Search for the cell housing the specified text and yield its (X, Y) center coordinate. 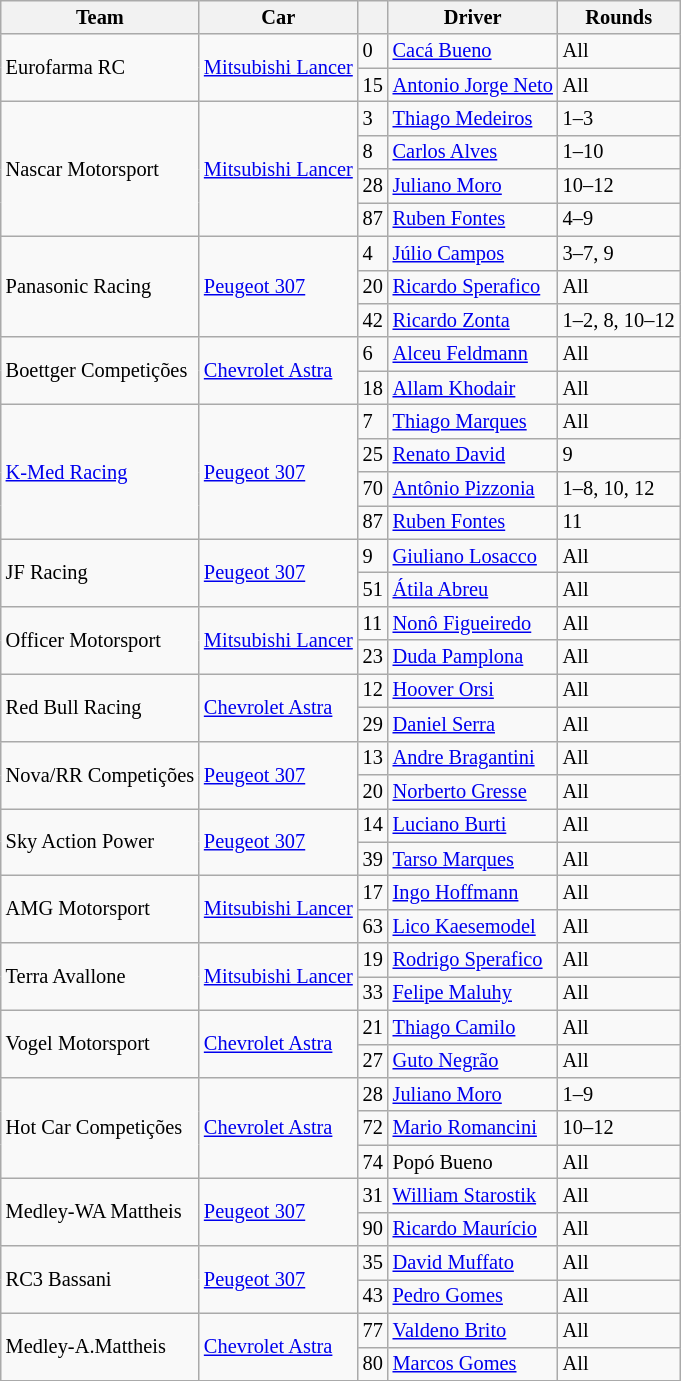
3–7, 9 (619, 253)
Popó Bueno (473, 1162)
Driver (473, 17)
Thiago Marques (473, 421)
Guto Negrão (473, 1061)
Antônio Pizzonia (473, 489)
90 (373, 1229)
Tarso Marques (473, 859)
27 (373, 1061)
Carlos Alves (473, 152)
39 (373, 859)
AMG Motorsport (100, 908)
51 (373, 589)
Thiago Medeiros (473, 118)
Hot Car Competições (100, 1128)
Panasonic Racing (100, 286)
Vogel Motorsport (100, 1044)
Medley-WA Mattheis (100, 1212)
7 (373, 421)
Daniel Serra (473, 724)
Terra Avallone (100, 976)
Car (278, 17)
Nascar Motorsport (100, 168)
Rodrigo Sperafico (473, 960)
74 (373, 1162)
21 (373, 1027)
19 (373, 960)
Team (100, 17)
Hoover Orsi (473, 690)
Ricardo Sperafico (473, 287)
Norberto Gresse (473, 791)
Allam Khodair (473, 388)
18 (373, 388)
12 (373, 690)
Lico Kaesemodel (473, 926)
1–10 (619, 152)
Marcos Gomes (473, 1364)
14 (373, 825)
1–2, 8, 10–12 (619, 320)
Sky Action Power (100, 842)
33 (373, 993)
13 (373, 758)
70 (373, 489)
63 (373, 926)
23 (373, 657)
Ingo Hoffmann (473, 892)
77 (373, 1330)
4–9 (619, 219)
Pedro Gomes (473, 1296)
Giuliano Losacco (473, 556)
Nonô Figueiredo (473, 623)
1–3 (619, 118)
Ricardo Maurício (473, 1229)
Thiago Camilo (473, 1027)
David Muffato (473, 1263)
15 (373, 85)
Antonio Jorge Neto (473, 85)
Alceu Feldmann (473, 354)
72 (373, 1128)
80 (373, 1364)
Júlio Campos (473, 253)
25 (373, 455)
Officer Motorsport (100, 640)
Ricardo Zonta (473, 320)
Mario Romancini (473, 1128)
JF Racing (100, 572)
29 (373, 724)
3 (373, 118)
35 (373, 1263)
42 (373, 320)
31 (373, 1195)
1–9 (619, 1094)
Eurofarma RC (100, 68)
Cacá Bueno (473, 51)
K-Med Racing (100, 472)
Duda Pamplona (473, 657)
6 (373, 354)
Andre Bragantini (473, 758)
Boettger Competições (100, 370)
William Starostik (473, 1195)
4 (373, 253)
Renato David (473, 455)
RC3 Bassani (100, 1280)
Medley-A.Mattheis (100, 1346)
Átila Abreu (473, 589)
43 (373, 1296)
Red Bull Racing (100, 706)
1–8, 10, 12 (619, 489)
Luciano Burti (473, 825)
Rounds (619, 17)
Valdeno Brito (473, 1330)
Felipe Maluhy (473, 993)
0 (373, 51)
8 (373, 152)
17 (373, 892)
Nova/RR Competições (100, 774)
